Scan for the cell matching the given text and deliver its (X, Y) coordinate at center. 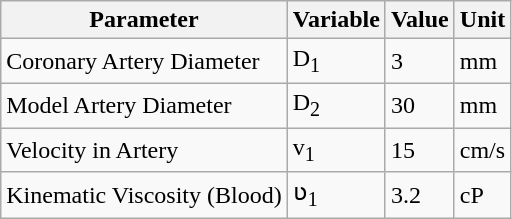
Kinematic Viscosity (Blood) (144, 195)
Parameter (144, 20)
cm/s (482, 150)
v1 (336, 150)
Velocity in Artery (144, 150)
3 (420, 61)
Coronary Artery Diameter (144, 61)
ʋ1 (336, 195)
cP (482, 195)
Model Artery Diameter (144, 105)
15 (420, 150)
3.2 (420, 195)
D1 (336, 61)
30 (420, 105)
Unit (482, 20)
D2 (336, 105)
Value (420, 20)
Variable (336, 20)
